Identify which cell holds the provided text, then report its [x, y] central coordinate. 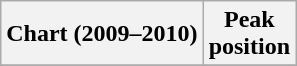
Peakposition [249, 34]
Chart (2009–2010) [102, 34]
